Locate the cell with the specified text and output its [X, Y] center coordinate. 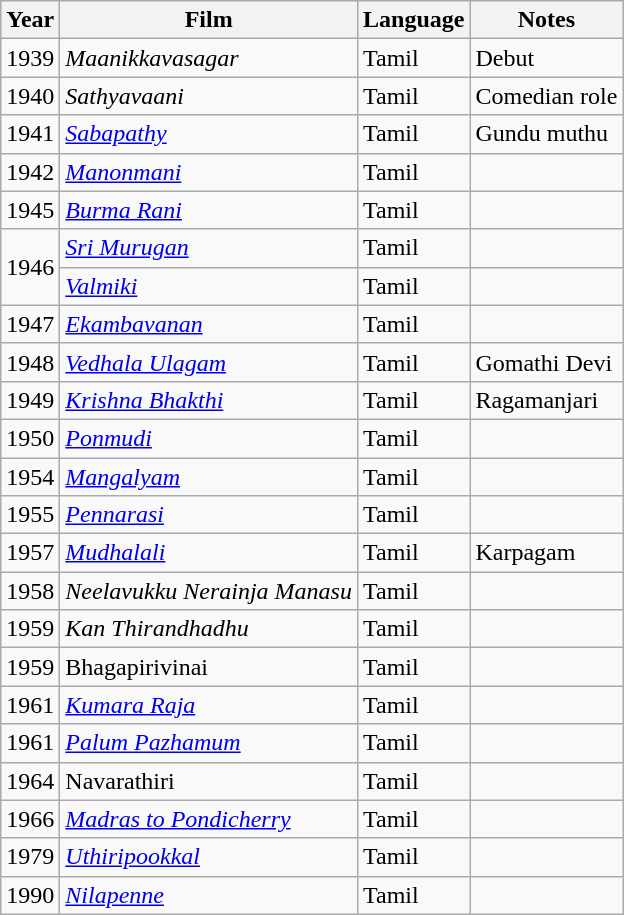
Mangalyam [209, 477]
Notes [546, 20]
Manonmani [209, 172]
1957 [30, 553]
1950 [30, 438]
Mudhalali [209, 553]
Pennarasi [209, 515]
Madras to Pondicherry [209, 819]
Gomathi Devi [546, 362]
Valmiki [209, 286]
1964 [30, 781]
Neelavukku Nerainja Manasu [209, 591]
1949 [30, 400]
Debut [546, 58]
Film [209, 20]
Nilapenne [209, 895]
Karpagam [546, 553]
Language [413, 20]
Uthiripookkal [209, 857]
1979 [30, 857]
Navarathiri [209, 781]
1946 [30, 267]
1945 [30, 210]
Burma Rani [209, 210]
1940 [30, 96]
Ponmudi [209, 438]
1942 [30, 172]
1966 [30, 819]
Gundu muthu [546, 134]
Kan Thirandhadhu [209, 629]
1958 [30, 591]
Ragamanjari [546, 400]
1955 [30, 515]
1990 [30, 895]
Sathyavaani [209, 96]
Krishna Bhakthi [209, 400]
Sri Murugan [209, 248]
1948 [30, 362]
Palum Pazhamum [209, 743]
Vedhala Ulagam [209, 362]
Bhagapirivinai [209, 667]
Comedian role [546, 96]
1947 [30, 324]
1954 [30, 477]
Sabapathy [209, 134]
Kumara Raja [209, 705]
Year [30, 20]
1939 [30, 58]
Ekambavanan [209, 324]
Maanikkavasagar [209, 58]
1941 [30, 134]
